Determine the (X, Y) coordinate at the center of the cell enclosing the given text.  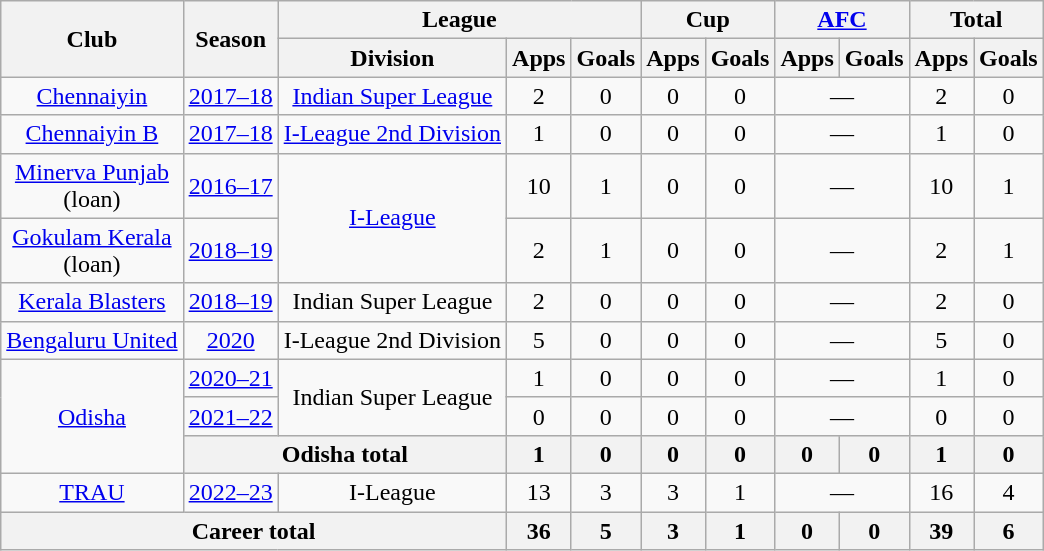
16 (941, 492)
Total (976, 20)
2021–22 (230, 416)
Club (92, 39)
4 (1009, 492)
Odisha (92, 416)
Minerva Punjab (loan) (92, 186)
2020 (230, 340)
TRAU (92, 492)
Division (392, 58)
Cup (708, 20)
Career total (254, 531)
2020–21 (230, 378)
Gokulam Kerala (loan) (92, 250)
Chennaiyin (92, 96)
AFC (842, 20)
League (460, 20)
Odisha total (344, 454)
2022–23 (230, 492)
36 (539, 531)
Bengaluru United (92, 340)
Season (230, 39)
Chennaiyin B (92, 134)
6 (1009, 531)
39 (941, 531)
2016–17 (230, 186)
13 (539, 492)
Kerala Blasters (92, 302)
